Identify which cell holds the provided text, then report its (x, y) central coordinate. 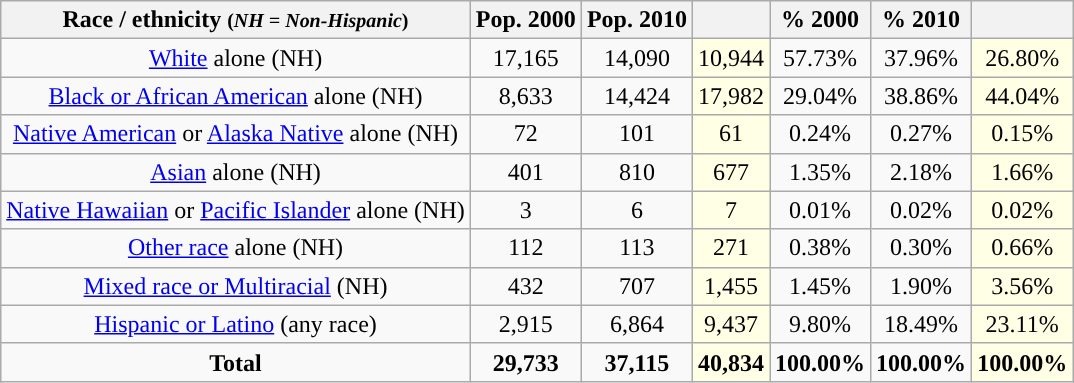
Native American or Alaska Native alone (NH) (236, 134)
271 (730, 248)
101 (636, 134)
677 (730, 172)
17,165 (526, 58)
9,437 (730, 324)
18.49% (922, 324)
Mixed race or Multiracial (NH) (236, 286)
Hispanic or Latino (any race) (236, 324)
61 (730, 134)
0.01% (820, 210)
% 2010 (922, 20)
6,864 (636, 324)
40,834 (730, 362)
1,455 (730, 286)
72 (526, 134)
0.15% (1022, 134)
1.45% (820, 286)
57.73% (820, 58)
Race / ethnicity (NH = Non-Hispanic) (236, 20)
3 (526, 210)
37,115 (636, 362)
113 (636, 248)
White alone (NH) (236, 58)
% 2000 (820, 20)
Total (236, 362)
29.04% (820, 96)
26.80% (1022, 58)
37.96% (922, 58)
1.35% (820, 172)
7 (730, 210)
Pop. 2010 (636, 20)
29,733 (526, 362)
14,090 (636, 58)
Pop. 2000 (526, 20)
112 (526, 248)
8,633 (526, 96)
Asian alone (NH) (236, 172)
9.80% (820, 324)
6 (636, 210)
401 (526, 172)
0.30% (922, 248)
2,915 (526, 324)
0.24% (820, 134)
44.04% (1022, 96)
810 (636, 172)
38.86% (922, 96)
Black or African American alone (NH) (236, 96)
0.66% (1022, 248)
432 (526, 286)
0.27% (922, 134)
17,982 (730, 96)
1.90% (922, 286)
Native Hawaiian or Pacific Islander alone (NH) (236, 210)
3.56% (1022, 286)
707 (636, 286)
23.11% (1022, 324)
2.18% (922, 172)
1.66% (1022, 172)
10,944 (730, 58)
0.38% (820, 248)
Other race alone (NH) (236, 248)
14,424 (636, 96)
